Locate the cell with the specified text and output its (x, y) center coordinate. 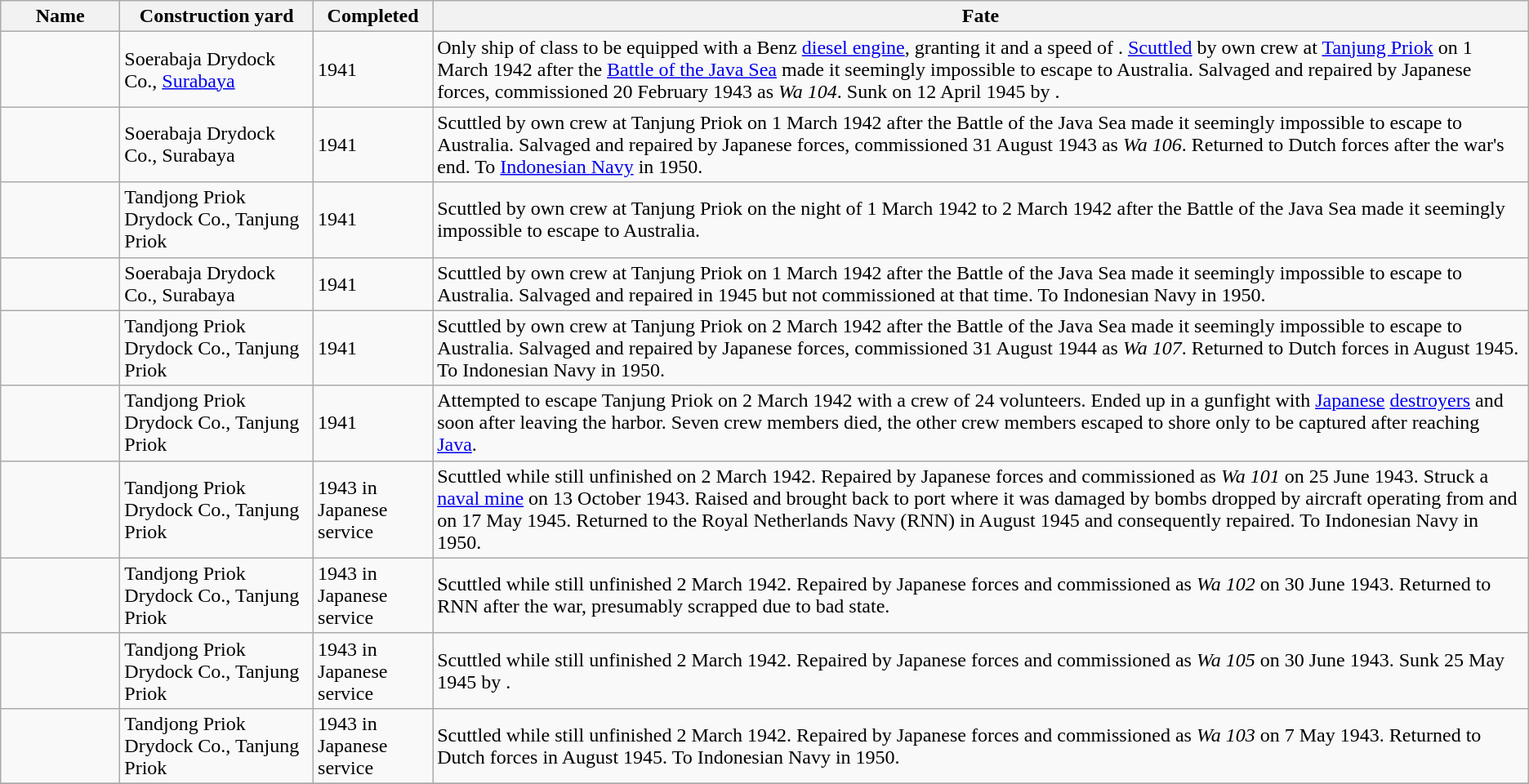
Construction yard (217, 16)
Scuttled while still unfinished 2 March 1942. Repaired by Japanese forces and commissioned as Wa 105 on 30 June 1943. Sunk 25 May 1945 by . (981, 670)
Name (60, 16)
Fate (981, 16)
Completed (373, 16)
